Pinpoint the cell where the given text exists, returning its (x, y) midpoint coordinate. 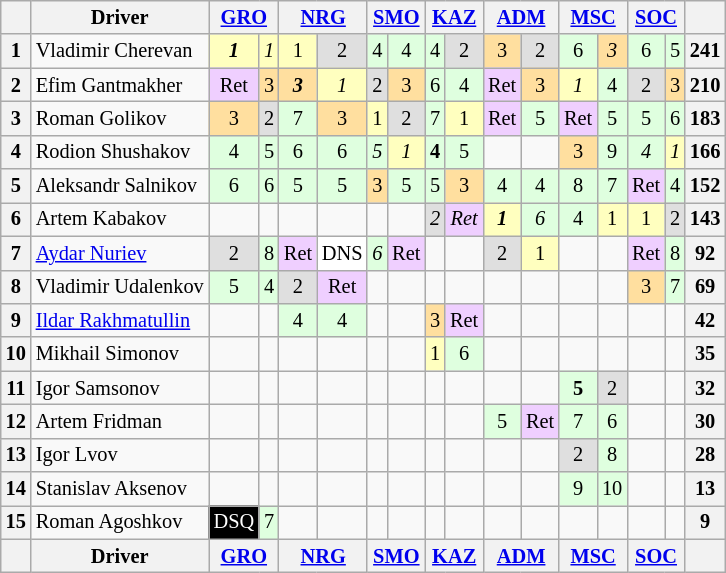
Igor Samsonov (120, 388)
42 (705, 320)
143 (705, 219)
Ildar Rakhmatullin (120, 320)
Artem Kabakov (120, 219)
30 (705, 421)
DNS (342, 253)
Vladimir Cherevan (120, 51)
Stanislav Aksenov (120, 489)
Artem Fridman (120, 421)
183 (705, 118)
69 (705, 287)
Roman Agoshkov (120, 522)
Mikhail Simonov (120, 354)
28 (705, 455)
Aydar Nuriev (120, 253)
241 (705, 51)
92 (705, 253)
35 (705, 354)
11 (16, 388)
15 (16, 522)
Aleksandr Salnikov (120, 186)
166 (705, 152)
14 (16, 489)
12 (16, 421)
152 (705, 186)
32 (705, 388)
Roman Golikov (120, 118)
Igor Lvov (120, 455)
210 (705, 85)
Efim Gantmakher (120, 85)
Vladimir Udalenkov (120, 287)
Rodion Shushakov (120, 152)
DSQ (234, 522)
